Determine the [X, Y] coordinate at the center of the cell enclosing the given text.  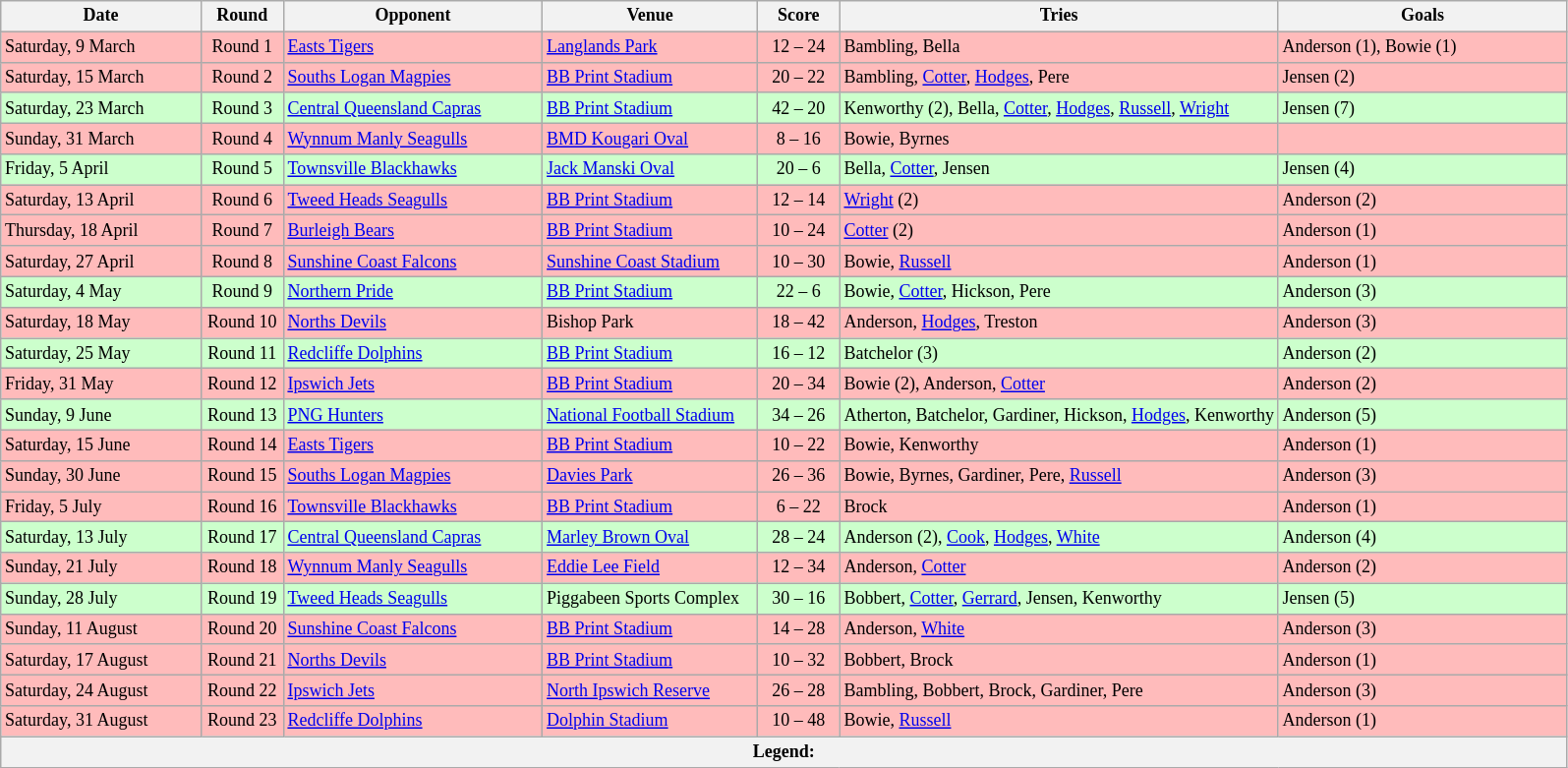
Saturday, 9 March [101, 47]
Davies Park [651, 476]
Friday, 31 May [101, 384]
Bowie, Cotter, Hickson, Pere [1059, 291]
Kenworthy (2), Bella, Cotter, Hodges, Russell, Wright [1059, 108]
Saturday, 31 August [101, 722]
Round 8 [242, 262]
Bishop Park [651, 323]
20 – 22 [798, 77]
Sunday, 31 March [101, 138]
Opponent [413, 16]
Bowie, Kenworthy [1059, 444]
12 – 24 [798, 47]
Date [101, 16]
8 – 16 [798, 138]
Bella, Cotter, Jensen [1059, 169]
Round 15 [242, 476]
10 – 30 [798, 262]
Round 1 [242, 47]
Jack Manski Oval [651, 169]
16 – 12 [798, 354]
Tries [1059, 16]
Saturday, 13 April [101, 201]
Jensen (2) [1423, 77]
34 – 26 [798, 415]
Langlands Park [651, 47]
Round 23 [242, 722]
Score [798, 16]
12 – 14 [798, 201]
Friday, 5 July [101, 507]
Sunday, 21 July [101, 568]
28 – 24 [798, 537]
Bowie, Byrnes, Gardiner, Pere, Russell [1059, 476]
Sunday, 11 August [101, 629]
Saturday, 15 June [101, 444]
6 – 22 [798, 507]
Sunday, 28 July [101, 598]
Bowie, Byrnes [1059, 138]
Anderson (2), Cook, Hodges, White [1059, 537]
Saturday, 18 May [101, 323]
Atherton, Batchelor, Gardiner, Hickson, Hodges, Kenworthy [1059, 415]
Saturday, 4 May [101, 291]
Anderson (4) [1423, 537]
Round 6 [242, 201]
Cotter (2) [1059, 230]
Dolphin Stadium [651, 722]
Bobbert, Cotter, Gerrard, Jensen, Kenworthy [1059, 598]
National Football Stadium [651, 415]
BMD Kougari Oval [651, 138]
Thursday, 18 April [101, 230]
18 – 42 [798, 323]
Round 13 [242, 415]
Round 17 [242, 537]
20 – 6 [798, 169]
Round 14 [242, 444]
10 – 48 [798, 722]
10 – 22 [798, 444]
Round [242, 16]
Anderson, Cotter [1059, 568]
PNG Hunters [413, 415]
Northern Pride [413, 291]
Round 16 [242, 507]
Round 7 [242, 230]
Round 20 [242, 629]
Round 9 [242, 291]
Saturday, 15 March [101, 77]
Saturday, 27 April [101, 262]
Round 22 [242, 690]
Sunday, 9 June [101, 415]
Round 11 [242, 354]
Friday, 5 April [101, 169]
Anderson, Hodges, Treston [1059, 323]
Bambling, Cotter, Hodges, Pere [1059, 77]
14 – 28 [798, 629]
Bowie (2), Anderson, Cotter [1059, 384]
Burleigh Bears [413, 230]
Anderson (5) [1423, 415]
Saturday, 24 August [101, 690]
Round 2 [242, 77]
Saturday, 25 May [101, 354]
10 – 24 [798, 230]
Eddie Lee Field [651, 568]
20 – 34 [798, 384]
Saturday, 17 August [101, 659]
Saturday, 13 July [101, 537]
Legend: [784, 751]
Bobbert, Brock [1059, 659]
10 – 32 [798, 659]
Round 10 [242, 323]
42 – 20 [798, 108]
Bambling, Bella [1059, 47]
Bambling, Bobbert, Brock, Gardiner, Pere [1059, 690]
Piggabeen Sports Complex [651, 598]
Saturday, 23 March [101, 108]
22 – 6 [798, 291]
Sunday, 30 June [101, 476]
Round 21 [242, 659]
Jensen (5) [1423, 598]
Brock [1059, 507]
26 – 28 [798, 690]
Round 3 [242, 108]
26 – 36 [798, 476]
Round 12 [242, 384]
Goals [1423, 16]
Anderson (1), Bowie (1) [1423, 47]
Jensen (4) [1423, 169]
30 – 16 [798, 598]
Round 18 [242, 568]
Sunshine Coast Stadium [651, 262]
Venue [651, 16]
12 – 34 [798, 568]
Anderson, White [1059, 629]
Round 5 [242, 169]
Round 19 [242, 598]
Jensen (7) [1423, 108]
North Ipswich Reserve [651, 690]
Batchelor (3) [1059, 354]
Round 4 [242, 138]
Marley Brown Oval [651, 537]
Wright (2) [1059, 201]
